Find where the given text appears and provide that cell's center as (X, Y) coordinate. 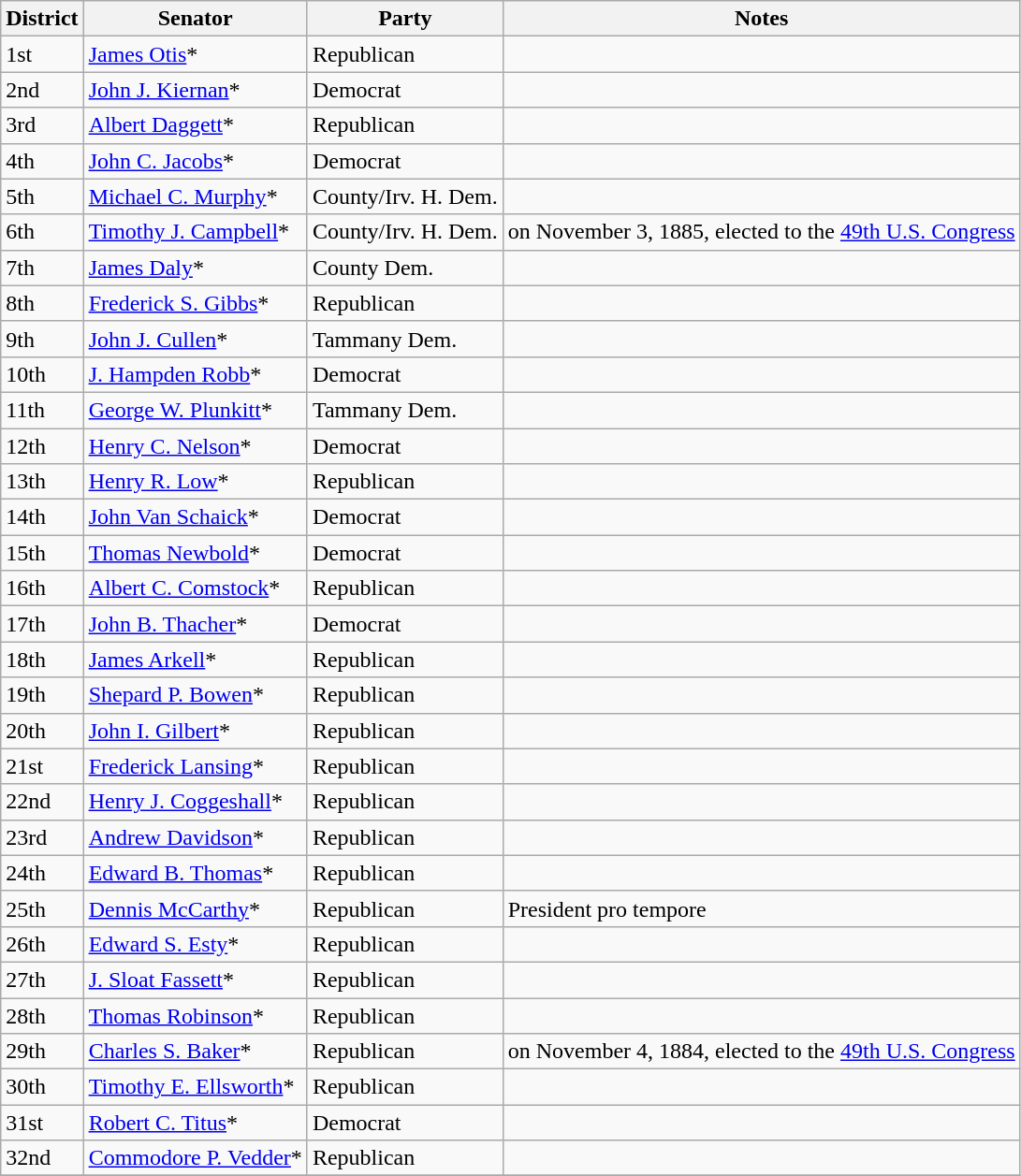
27th (42, 980)
32nd (42, 1158)
Albert C. Comstock* (195, 588)
13th (42, 482)
Michael C. Murphy* (195, 196)
29th (42, 1052)
1st (42, 54)
District (42, 19)
22nd (42, 802)
County Dem. (404, 268)
3rd (42, 125)
Charles S. Baker* (195, 1052)
17th (42, 624)
24th (42, 873)
Edward S. Esty* (195, 944)
Henry J. Coggeshall* (195, 802)
21st (42, 766)
Frederick S. Gibbs* (195, 303)
Notes (762, 19)
Timothy E. Ellsworth* (195, 1087)
6th (42, 232)
George W. Plunkitt* (195, 410)
Shepard P. Bowen* (195, 695)
Thomas Newbold* (195, 553)
Henry R. Low* (195, 482)
8th (42, 303)
Albert Daggett* (195, 125)
John J. Kiernan* (195, 90)
J. Hampden Robb* (195, 374)
John Van Schaick* (195, 517)
on November 3, 1885, elected to the 49th U.S. Congress (762, 232)
5th (42, 196)
Robert C. Titus* (195, 1123)
John I. Gilbert* (195, 731)
on November 4, 1884, elected to the 49th U.S. Congress (762, 1052)
28th (42, 1015)
John J. Cullen* (195, 339)
30th (42, 1087)
4th (42, 161)
26th (42, 944)
Thomas Robinson* (195, 1015)
10th (42, 374)
2nd (42, 90)
Dennis McCarthy* (195, 908)
9th (42, 339)
25th (42, 908)
John C. Jacobs* (195, 161)
Henry C. Nelson* (195, 446)
14th (42, 517)
7th (42, 268)
James Arkell* (195, 660)
23rd (42, 837)
J. Sloat Fassett* (195, 980)
Edward B. Thomas* (195, 873)
31st (42, 1123)
11th (42, 410)
18th (42, 660)
John B. Thacher* (195, 624)
Timothy J. Campbell* (195, 232)
Andrew Davidson* (195, 837)
Party (404, 19)
Frederick Lansing* (195, 766)
James Otis* (195, 54)
19th (42, 695)
President pro tempore (762, 908)
Commodore P. Vedder* (195, 1158)
20th (42, 731)
James Daly* (195, 268)
16th (42, 588)
12th (42, 446)
Senator (195, 19)
15th (42, 553)
